Capture the cell that displays the provided text and extract its [X, Y] central coordinate. 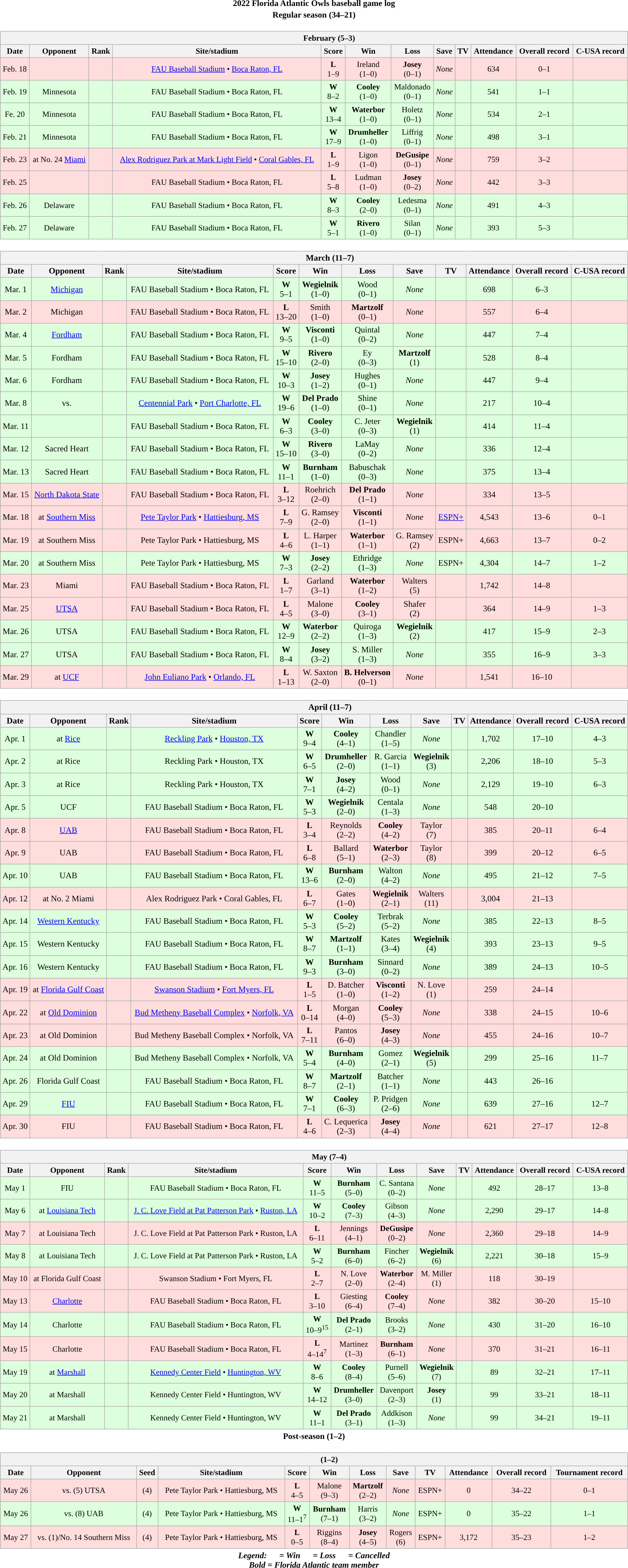
G. Ramsey(2) [415, 540]
35–22 [521, 1514]
at UCF [67, 677]
8–4 [542, 358]
May 15 [15, 1349]
Ledesma(0–1) [412, 205]
L1–13 [286, 677]
20–10 [542, 807]
Seed [147, 1472]
May 1 [15, 1187]
Martinez(1–3) [354, 1349]
2,290 [494, 1211]
22–13 [542, 921]
L3–4 [310, 830]
Terbrak(5–2) [390, 921]
4,663 [489, 540]
Feb. 21 [15, 137]
W17–9 [333, 137]
Visconti(1–1) [367, 517]
W6–5 [310, 762]
Miami [67, 586]
118 [494, 1279]
Gomez(2–1) [390, 1058]
Ballard(5–1) [346, 853]
Josey(3–2) [320, 654]
31–20 [545, 1324]
Apr. 16 [15, 967]
Wegielnik(3) [431, 762]
W. Saxton(2–0) [320, 677]
W9–3 [310, 967]
Walton(4–2) [390, 875]
S. Miller(1–3) [367, 654]
L3–12 [286, 494]
13–7 [542, 540]
34–22 [521, 1490]
vs. (5) UTSA [84, 1490]
Hughes(0–1) [367, 380]
N. Love(2–0) [354, 1279]
W10–915 [317, 1324]
Drumheller(1–0) [368, 137]
Morgan(4–0) [346, 1012]
Mar. 12 [16, 449]
Mar. 26 [16, 631]
L0–5 [297, 1537]
29–18 [545, 1233]
Mar. 6 [16, 380]
W8–4 [286, 654]
28–17 [545, 1187]
Feb. 23 [15, 160]
at No. 2 Miami [69, 899]
Brooks(3–2) [397, 1324]
Visconti(1–2) [390, 990]
Roehrich(2–0) [320, 494]
13–8 [600, 1187]
Visconti(1–0) [320, 335]
33–21 [545, 1395]
Giesting(6–4) [354, 1301]
10–7 [600, 1035]
Batcher(1–1) [390, 1081]
Shafer(2) [415, 609]
Josey(4–2) [346, 784]
Wegielnik(4) [431, 944]
Josey(4–3) [390, 1035]
M. Miller(1) [437, 1279]
Apr. 22 [15, 1012]
9–5 [600, 944]
Florida Gulf Coast [69, 1081]
26–16 [542, 1081]
299 [491, 1058]
11–4 [542, 426]
Burnham(5–0) [354, 1187]
495 [491, 875]
Riggins(8–4) [329, 1537]
Shine(0–1) [367, 403]
18–10 [542, 762]
May 14 [15, 1324]
2,206 [491, 762]
Waterbor(2–4) [397, 1279]
Burnham(6–0) [354, 1256]
12–4 [542, 449]
334 [489, 494]
Ligon(1–0) [368, 160]
L6–7 [310, 899]
19–10 [542, 784]
Mar. 2 [16, 312]
C. Santana(0–2) [397, 1187]
Burnham(1–0) [320, 471]
Cooley(7–4) [397, 1301]
Cooley(1–0) [368, 92]
12–7 [600, 1104]
L4–147 [317, 1349]
Mar. 4 [16, 335]
Cooley(2–0) [368, 205]
455 [491, 1035]
Rivero(3–0) [320, 449]
May 8 [15, 1256]
L6–11 [317, 1233]
30–18 [545, 1256]
vs. (8) UAB [84, 1514]
Josey(2–2) [320, 563]
Rivero(1–0) [368, 228]
Maldonado(0–1) [412, 92]
Josey(0–1) [412, 69]
Apr. 1 [15, 739]
Cooley(4–2) [390, 830]
W8–3 [333, 205]
Apr. 5 [15, 807]
18–11 [600, 1395]
W8–6 [317, 1372]
2–1 [544, 114]
24–14 [542, 990]
Josey(1) [437, 1395]
639 [491, 1104]
15–10 [600, 1301]
Martzolf(0–1) [367, 312]
March (11–7) [314, 258]
Mar. 11 [16, 426]
6–5 [600, 853]
W5–4 [310, 1058]
L7–9 [286, 517]
491 [493, 205]
382 [494, 1301]
L5–8 [333, 182]
W13–4 [333, 114]
13–4 [542, 471]
2–3 [600, 631]
W10–2 [317, 1211]
Silan(0–1) [412, 228]
541 [493, 92]
3,172 [469, 1537]
Apr. 23 [15, 1035]
29–17 [545, 1211]
May 20 [15, 1395]
Del Prado(1–0) [320, 403]
C. Lequerica(2–3) [346, 1126]
4,543 [489, 517]
Josey(0–2) [412, 182]
Holetz(0–1) [412, 114]
375 [489, 471]
B. Helverson(0–1) [367, 677]
Ludman(1–0) [368, 182]
Feb. 27 [15, 228]
Martzolf(1–1) [346, 944]
Apr. 10 [15, 875]
Rogers(6) [401, 1537]
Feb. 25 [15, 182]
Fe. 20 [15, 114]
Malone(3–0) [320, 609]
Burnham(7–1) [329, 1514]
Gibson(4–3) [397, 1211]
557 [489, 312]
19–11 [600, 1418]
32–21 [545, 1372]
Wegielnik(6) [437, 1256]
492 [494, 1187]
Jennings(4–1) [354, 1233]
February (5–3) [314, 38]
Mar. 18 [16, 517]
Cooley(3–1) [367, 609]
W8–2 [333, 92]
Rivero(2–0) [320, 358]
Purnell(5–6) [397, 1372]
Mar. 23 [16, 586]
217 [489, 403]
Apr. 9 [15, 853]
355 [489, 654]
May 10 [15, 1279]
Wegielnik(2) [415, 631]
W14–12 [317, 1395]
Liffrig(0–1) [412, 137]
Chandler(1–5) [390, 739]
L6–8 [310, 853]
Wegielnik(1) [415, 426]
Cooley(3–0) [320, 426]
Apr. 12 [15, 899]
W9–5 [286, 335]
21–12 [542, 875]
Cooley(8–4) [354, 1372]
Waterbor(1–0) [368, 114]
1,541 [489, 677]
Feb. 18 [15, 69]
Cooley(4–1) [346, 739]
W9–4 [310, 739]
20–11 [542, 830]
Alex Rodriguez Park at Mark Light Field • Coral Gables, FL [217, 160]
Tournament record [589, 1472]
Wegielnik(1–0) [320, 289]
LaMay(0–2) [367, 449]
(1–2) [314, 1459]
Mar. 8 [16, 403]
Harris(3–2) [368, 1514]
vs. [67, 403]
Mar. 5 [16, 358]
414 [489, 426]
24–16 [542, 1035]
W5–2 [317, 1256]
Del Prado(3–1) [354, 1418]
1,742 [489, 586]
Del Prado(2–1) [354, 1324]
443 [491, 1081]
W10–3 [286, 380]
L. Harper(1–1) [320, 540]
Wegielnik(2–1) [390, 899]
May 7 [15, 1233]
Cooley(7–3) [354, 1211]
Mar. 1 [16, 289]
24–13 [542, 967]
Martzolf(2–2) [368, 1490]
Alex Rodriguez Park • Coral Gables, FL [214, 899]
2,360 [494, 1233]
Cooley(5–3) [390, 1012]
Taylor(7) [431, 830]
John Euliano Park • Orlando, FL [200, 677]
DeGusipe(0–1) [412, 160]
Feb. 19 [15, 92]
Del Prado(1–1) [367, 494]
Waterbor(2–3) [390, 853]
621 [491, 1126]
L3–10 [317, 1301]
Mar. 27 [16, 654]
548 [491, 807]
Cooley(5–2) [346, 921]
Ey(0–3) [367, 358]
Pantos(6–0) [346, 1035]
W11–17 [297, 1514]
23–13 [542, 944]
698 [489, 289]
May 13 [15, 1301]
W6–3 [286, 426]
Reynolds(2–2) [346, 830]
2,129 [491, 784]
Sinnard(0–2) [390, 967]
389 [491, 967]
L7–11 [310, 1035]
370 [494, 1349]
Centala(1–3) [390, 807]
Burnham(2–0) [346, 875]
Centennial Park • Port Charlotte, FL [200, 403]
Malone(9–3) [329, 1490]
Drumheller(3–0) [354, 1395]
Josey(4–4) [390, 1126]
Ethridge(1–3) [367, 563]
Mar. 29 [16, 677]
17–11 [600, 1372]
W13–6 [310, 875]
34–21 [545, 1418]
30–19 [545, 1279]
Feb. 26 [15, 205]
Josey(1–2) [320, 380]
May 19 [15, 1372]
Burnham(4–0) [346, 1058]
Fincher(6–2) [397, 1256]
Smith(1–0) [320, 312]
10–4 [542, 403]
vs. (1)/No. 14 Southern Miss [84, 1537]
1–3 [600, 609]
Apr. 3 [15, 784]
2,221 [494, 1256]
Apr. 15 [15, 944]
1,702 [491, 739]
759 [493, 160]
Babuschak(0–3) [367, 471]
P. Pridgen(2–6) [390, 1104]
North Dakota State [67, 494]
338 [491, 1012]
399 [491, 853]
Wegielnik(7) [437, 1372]
4,304 [489, 563]
L1–5 [310, 990]
Drumheller(2–0) [346, 762]
3–1 [544, 137]
16–9 [542, 654]
Apr. 2 [15, 762]
Taylor(8) [431, 853]
7–4 [542, 335]
10–5 [600, 967]
3,004 [491, 899]
13–5 [542, 494]
G. Ramsey(2–0) [320, 517]
May (7–4) [314, 1157]
L13–20 [286, 312]
7–5 [600, 875]
Gates(1–0) [346, 899]
498 [493, 137]
April (11–7) [314, 707]
Cooley(6–3) [346, 1104]
27–16 [542, 1104]
Waterbor(1–1) [367, 540]
31–21 [545, 1349]
Apr. 24 [15, 1058]
634 [493, 69]
11–7 [600, 1058]
Josey(4–5) [368, 1537]
May 27 [16, 1537]
Walters(5) [415, 586]
R. Garcia(1–1) [390, 762]
14–7 [542, 563]
Mar. 13 [16, 471]
430 [494, 1324]
Kates(3–4) [390, 944]
Waterbor(2–2) [320, 631]
Mar. 20 [16, 563]
N. Love(1) [431, 990]
Quintal(0–2) [367, 335]
Mar. 19 [16, 540]
Wegielnik(5) [431, 1058]
Burnham(3–0) [346, 967]
Wegielnik(2–0) [346, 807]
8–5 [600, 921]
May 21 [15, 1418]
10–6 [600, 1012]
27–17 [542, 1126]
20–12 [542, 853]
35–23 [521, 1537]
442 [493, 182]
Apr. 8 [15, 830]
89 [494, 1372]
Mar. 15 [16, 494]
L2–7 [317, 1279]
17–10 [542, 739]
W19–6 [286, 403]
16–11 [600, 1349]
3–2 [544, 160]
Apr. 30 [15, 1126]
Mar. 25 [16, 609]
W11–5 [317, 1187]
Apr. 29 [15, 1104]
13–6 [542, 517]
Davenport(2–3) [397, 1395]
336 [489, 449]
Quiroga(1–3) [367, 631]
24–15 [542, 1012]
Garland(3–1) [320, 586]
Ireland(1–0) [368, 69]
364 [489, 609]
D. Batcher(1–0) [346, 990]
534 [493, 114]
DeGusipe(0–2) [397, 1233]
Walters(11) [431, 899]
Waterbor(1–2) [367, 586]
UCF [69, 807]
25–16 [542, 1058]
30–20 [545, 1301]
528 [489, 358]
C. Jeter(0–3) [367, 426]
Martzolf(1) [415, 358]
Apr. 26 [15, 1081]
259 [491, 990]
417 [489, 631]
W12–9 [286, 631]
L0–14 [310, 1012]
W7–3 [286, 563]
Apr. 19 [15, 990]
Addkison(1–3) [397, 1418]
at No. 24 Miami [59, 160]
Burnham(6–1) [397, 1349]
L1–7 [286, 586]
12–8 [600, 1126]
21–13 [542, 899]
May 6 [15, 1211]
0–2 [600, 540]
9–4 [542, 380]
Apr. 14 [15, 921]
Martzolf(2–1) [346, 1081]
